Pinpoint the cell where the given text exists, returning its (X, Y) midpoint coordinate. 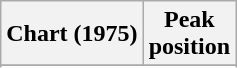
Peakposition (189, 34)
Chart (1975) (72, 34)
